Determine the [x, y] coordinate at the center of the cell enclosing the given text.  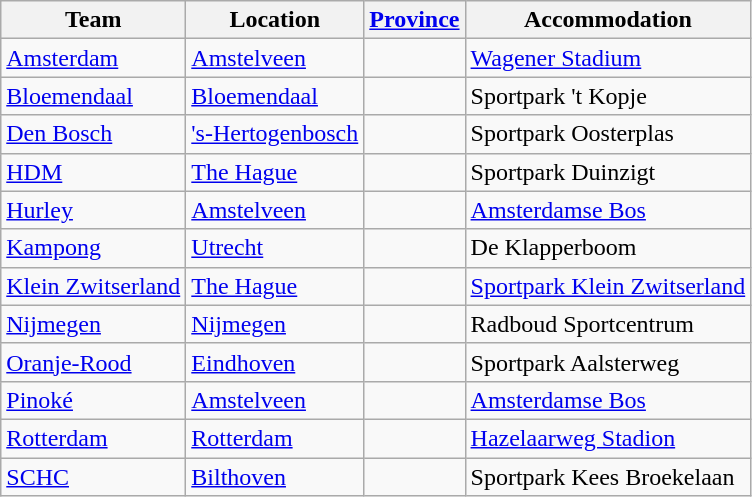
's-Hertogenbosch [275, 134]
Sportpark 't Kopje [608, 96]
Amsterdam [94, 58]
Sportpark Kees Broekelaan [608, 477]
SCHC [94, 477]
Accommodation [608, 20]
Sportpark Duinzigt [608, 172]
Sportpark Klein Zwitserland [608, 286]
Kampong [94, 248]
Province [414, 20]
De Klapperboom [608, 248]
Bilthoven [275, 477]
Den Bosch [94, 134]
Hurley [94, 210]
Hazelaarweg Stadion [608, 438]
Team [94, 20]
HDM [94, 172]
Location [275, 20]
Klein Zwitserland [94, 286]
Sportpark Aalsterweg [608, 362]
Eindhoven [275, 362]
Radboud Sportcentrum [608, 324]
Pinoké [94, 400]
Oranje-Rood [94, 362]
Sportpark Oosterplas [608, 134]
Wagener Stadium [608, 58]
Utrecht [275, 248]
